From the cell containing the given text, extract its center point as (x, y) coordinate. 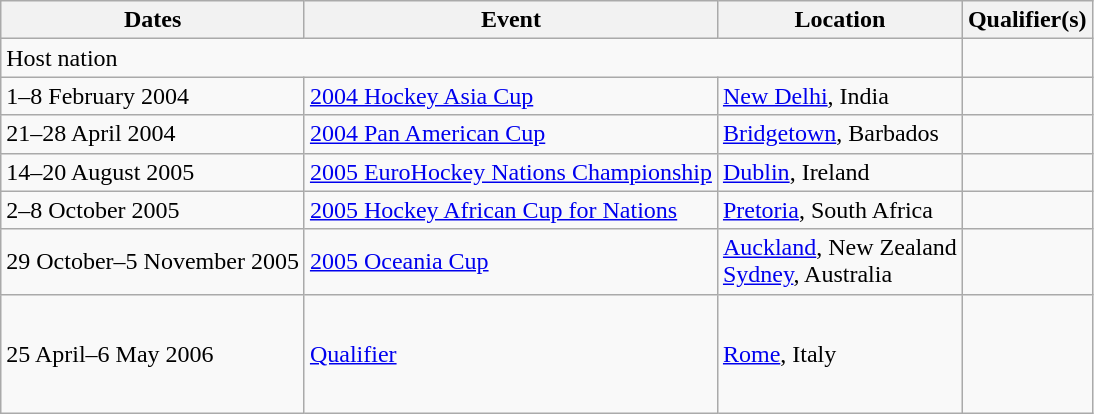
Host nation (482, 58)
Pretoria, South Africa (840, 210)
2005 Hockey African Cup for Nations (510, 210)
14–20 August 2005 (153, 172)
Rome, Italy (840, 354)
2–8 October 2005 (153, 210)
2004 Pan American Cup (510, 134)
2004 Hockey Asia Cup (510, 96)
1–8 February 2004 (153, 96)
25 April–6 May 2006 (153, 354)
Qualifier(s) (1027, 20)
29 October–5 November 2005 (153, 262)
Event (510, 20)
New Delhi, India (840, 96)
2005 EuroHockey Nations Championship (510, 172)
Location (840, 20)
Bridgetown, Barbados (840, 134)
Qualifier (510, 354)
2005 Oceania Cup (510, 262)
21–28 April 2004 (153, 134)
Dublin, Ireland (840, 172)
Dates (153, 20)
Auckland, New ZealandSydney, Australia (840, 262)
